Locate the cell with the specified text and output its [X, Y] center coordinate. 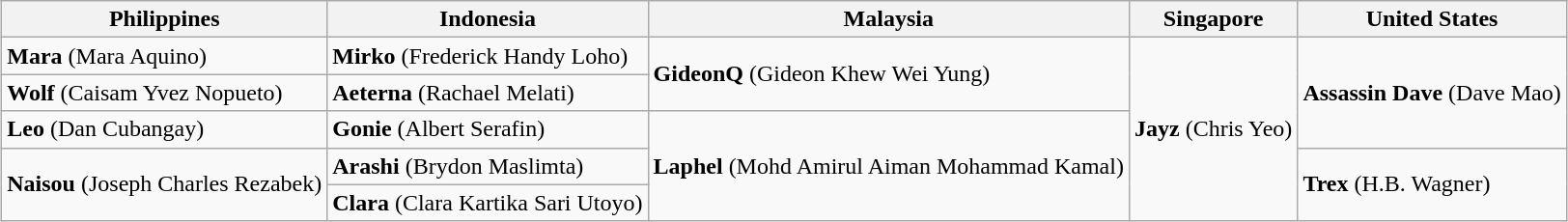
Naisou (Joseph Charles Rezabek) [164, 184]
GideonQ (Gideon Khew Wei Yung) [888, 74]
Malaysia [888, 19]
Aeterna (Rachael Melati) [488, 93]
Leo (Dan Cubangay) [164, 129]
Singapore [1213, 19]
Trex (H.B. Wagner) [1432, 184]
Assassin Dave (Dave Mao) [1432, 93]
Jayz (Chris Yeo) [1213, 129]
Arashi (Brydon Maslimta) [488, 166]
Indonesia [488, 19]
Laphel (Mohd Amirul Aiman Mohammad Kamal) [888, 166]
Philippines [164, 19]
Mara (Mara Aquino) [164, 56]
Mirko (Frederick Handy Loho) [488, 56]
Gonie (Albert Serafin) [488, 129]
Clara (Clara Kartika Sari Utoyo) [488, 203]
United States [1432, 19]
Wolf (Caisam Yvez Nopueto) [164, 93]
